Determine the [X, Y] coordinate at the center of the cell enclosing the given text.  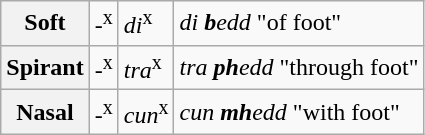
Spirant [45, 68]
Nasal [45, 112]
cunx [146, 112]
trax [146, 68]
cun mhedd "with foot" [299, 112]
di bedd "of foot" [299, 24]
dix [146, 24]
tra phedd "through foot" [299, 68]
Soft [45, 24]
